From the cell containing the given text, extract its center point as (X, Y) coordinate. 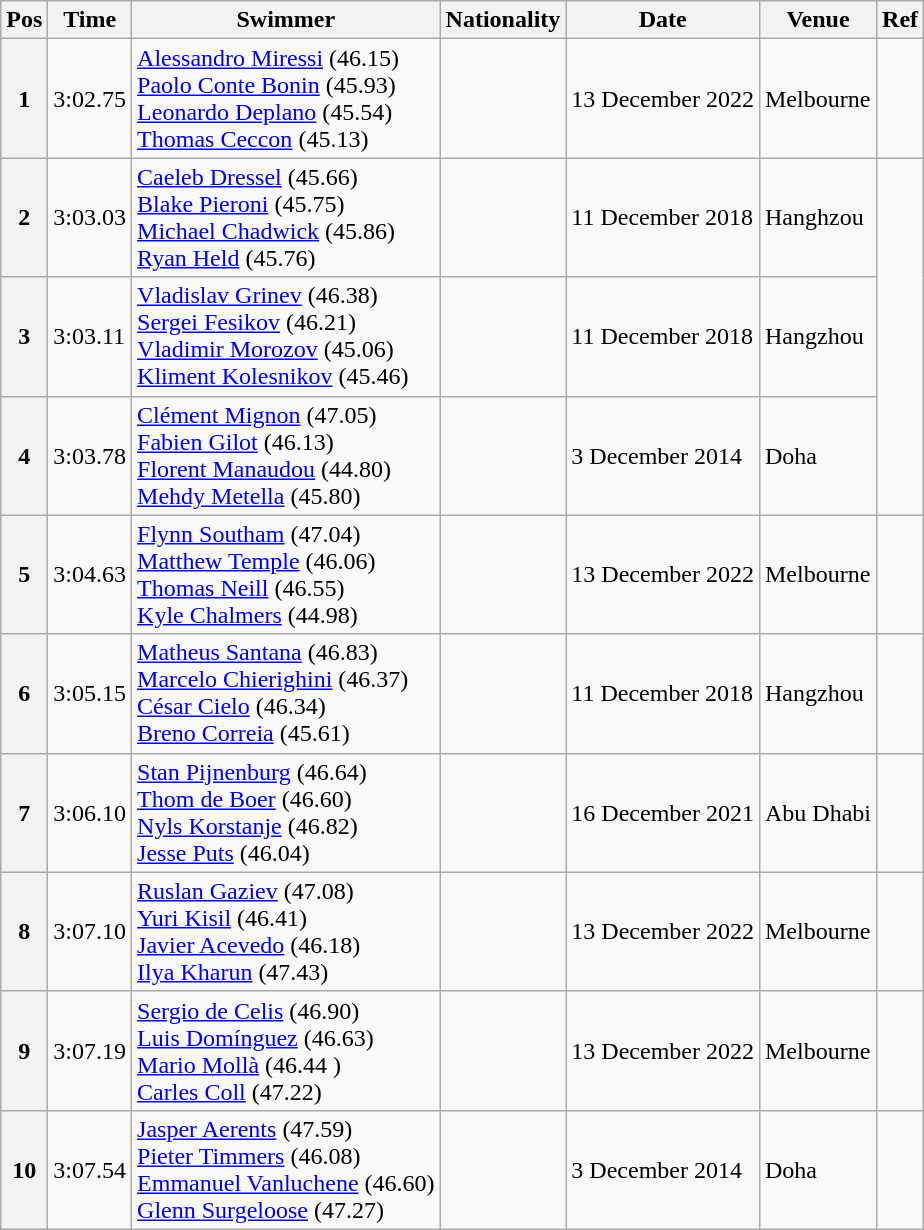
Time (90, 20)
8 (24, 932)
3:06.10 (90, 812)
Nationality (503, 20)
Alessandro Miressi (46.15)Paolo Conte Bonin (45.93)Leonardo Deplano (45.54)Thomas Ceccon (45.13) (286, 98)
3:04.63 (90, 574)
2 (24, 218)
3:02.75 (90, 98)
10 (24, 1170)
1 (24, 98)
3:07.19 (90, 1050)
Jasper Aerents (47.59)Pieter Timmers (46.08)Emmanuel Vanluchene (46.60)Glenn Surgeloose (47.27) (286, 1170)
Swimmer (286, 20)
6 (24, 694)
3 (24, 336)
4 (24, 456)
Pos (24, 20)
5 (24, 574)
Abu Dhabi (818, 812)
Ref (900, 20)
Matheus Santana (46.83)Marcelo Chierighini (46.37)César Cielo (46.34)Breno Correia (45.61) (286, 694)
Flynn Southam (47.04)Matthew Temple (46.06)Thomas Neill (46.55)Kyle Chalmers (44.98) (286, 574)
Date (663, 20)
Caeleb Dressel (45.66)Blake Pieroni (45.75)Michael Chadwick (45.86)Ryan Held (45.76) (286, 218)
3:07.10 (90, 932)
Venue (818, 20)
16 December 2021 (663, 812)
3:07.54 (90, 1170)
Hanghzou (818, 218)
3:03.11 (90, 336)
7 (24, 812)
Sergio de Celis (46.90)Luis Domínguez (46.63)Mario Mollà (46.44 )Carles Coll (47.22) (286, 1050)
3:03.03 (90, 218)
3:05.15 (90, 694)
9 (24, 1050)
Ruslan Gaziev (47.08)Yuri Kisil (46.41)Javier Acevedo (46.18)Ilya Kharun (47.43) (286, 932)
Clément Mignon (47.05)Fabien Gilot (46.13)Florent Manaudou (44.80)Mehdy Metella (45.80) (286, 456)
Stan Pijnenburg (46.64) Thom de Boer (46.60) Nyls Korstanje (46.82) Jesse Puts (46.04) (286, 812)
Vladislav Grinev (46.38)Sergei Fesikov (46.21)Vladimir Morozov (45.06)Kliment Kolesnikov (45.46) (286, 336)
3:03.78 (90, 456)
